Determine the (X, Y) coordinate at the center of the cell enclosing the given text.  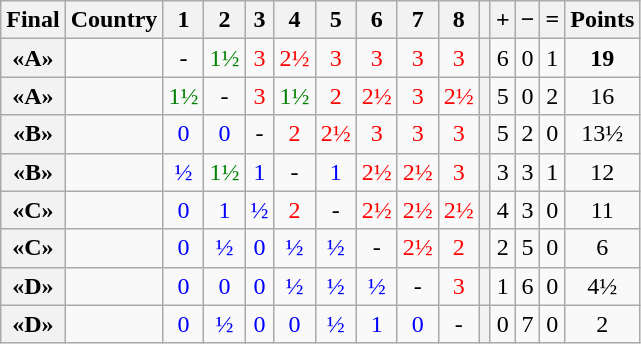
Points (602, 20)
11 (602, 210)
19 (602, 58)
8 (458, 20)
Country (114, 20)
+ (502, 20)
− (528, 20)
Final (33, 20)
13½ (602, 134)
4½ (602, 286)
12 (602, 172)
16 (602, 96)
= (552, 20)
